Determine the [x, y] coordinate at the center of the cell enclosing the given text.  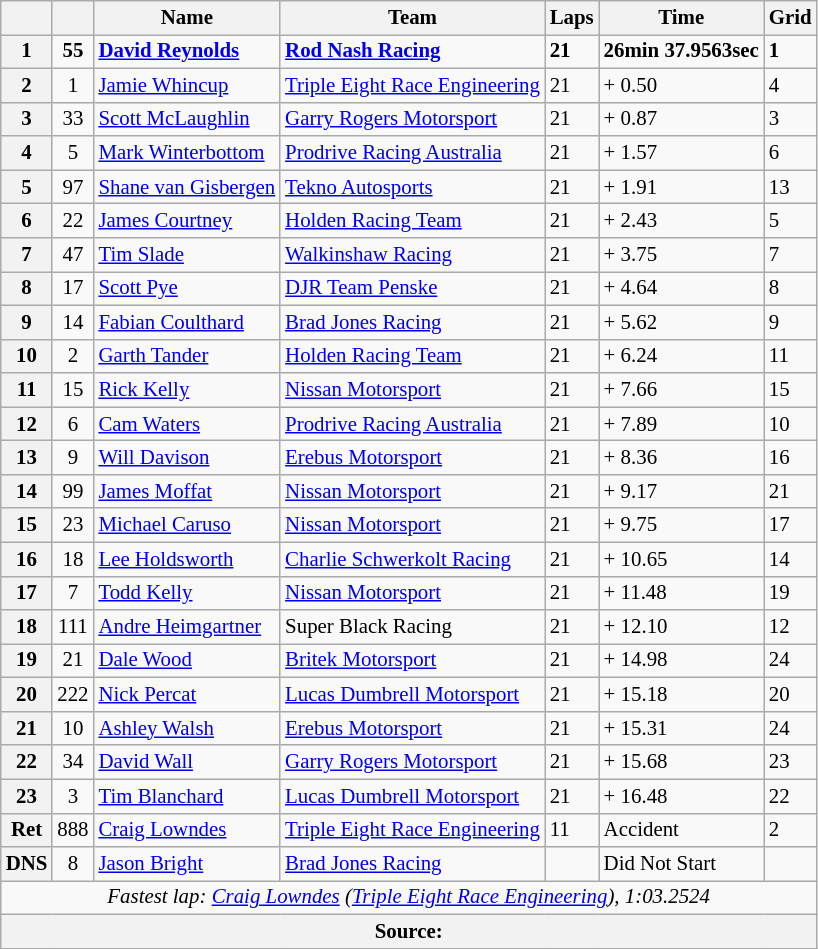
Tim Slade [186, 255]
James Moffat [186, 491]
55 [72, 51]
Jason Bright [186, 864]
Shane van Gisbergen [186, 187]
Team [412, 18]
+ 15.31 [682, 728]
Dale Wood [186, 661]
Ashley Walsh [186, 728]
+ 16.48 [682, 796]
Laps [572, 18]
Craig Lowndes [186, 830]
+ 9.75 [682, 525]
Rod Nash Racing [412, 51]
Garth Tander [186, 356]
111 [72, 627]
Andre Heimgartner [186, 627]
Time [682, 18]
Tekno Autosports [412, 187]
26min 37.9563sec [682, 51]
+ 12.10 [682, 627]
Rick Kelly [186, 390]
Tim Blanchard [186, 796]
+ 1.57 [682, 153]
+ 2.43 [682, 221]
Will Davison [186, 458]
Scott Pye [186, 288]
+ 10.65 [682, 559]
34 [72, 762]
+ 8.36 [682, 458]
+ 6.24 [682, 356]
+ 1.91 [682, 187]
Jamie Whincup [186, 85]
Michael Caruso [186, 525]
+ 0.87 [682, 119]
Britek Motorsport [412, 661]
888 [72, 830]
99 [72, 491]
Mark Winterbottom [186, 153]
+ 9.17 [682, 491]
Super Black Racing [412, 627]
DJR Team Penske [412, 288]
Nick Percat [186, 695]
Fastest lap: Craig Lowndes (Triple Eight Race Engineering), 1:03.2524 [409, 898]
+ 0.50 [682, 85]
Walkinshaw Racing [412, 255]
Did Not Start [682, 864]
David Reynolds [186, 51]
+ 11.48 [682, 593]
+ 7.66 [682, 390]
33 [72, 119]
47 [72, 255]
222 [72, 695]
Accident [682, 830]
Grid [790, 18]
+ 15.68 [682, 762]
Cam Waters [186, 424]
Fabian Coulthard [186, 322]
Source: [409, 931]
+ 7.89 [682, 424]
DNS [27, 864]
David Wall [186, 762]
Charlie Schwerkolt Racing [412, 559]
+ 5.62 [682, 322]
Lee Holdsworth [186, 559]
Name [186, 18]
Scott McLaughlin [186, 119]
97 [72, 187]
Ret [27, 830]
+ 15.18 [682, 695]
+ 4.64 [682, 288]
Todd Kelly [186, 593]
+ 14.98 [682, 661]
+ 3.75 [682, 255]
James Courtney [186, 221]
